Determine the (x, y) coordinate at the center of the cell enclosing the given text.  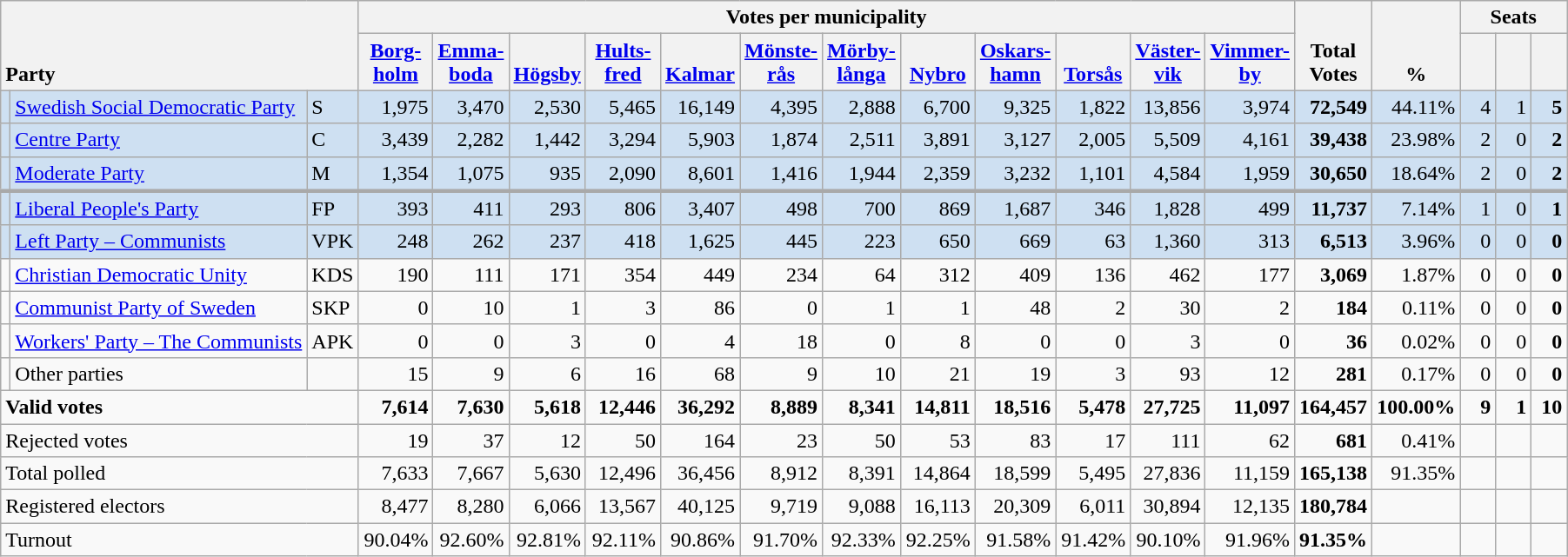
6,513 (1334, 242)
3,294 (623, 140)
Oskars- hamn (1015, 63)
Kalmar (699, 63)
0.02% (1416, 341)
36 (1334, 341)
Centre Party (158, 140)
13,856 (1168, 107)
Nybro (937, 63)
1,354 (396, 174)
462 (1168, 275)
SKP (332, 308)
92.25% (937, 540)
8,477 (396, 507)
91.58% (1015, 540)
1,959 (1251, 174)
Workers' Party – The Communists (158, 341)
281 (1334, 374)
3,974 (1251, 107)
3,891 (937, 140)
39,438 (1334, 140)
3,069 (1334, 275)
346 (1093, 209)
72,549 (1334, 107)
36,292 (699, 407)
650 (937, 242)
6,011 (1093, 507)
7,633 (396, 474)
16,113 (937, 507)
164 (699, 441)
5,618 (547, 407)
293 (547, 209)
1,828 (1168, 209)
13,567 (623, 507)
8,912 (781, 474)
7,614 (396, 407)
90.10% (1168, 540)
869 (937, 209)
Communist Party of Sweden (158, 308)
5 (1550, 107)
0.41% (1416, 441)
1,975 (396, 107)
1,822 (1093, 107)
6 (547, 374)
30,894 (1168, 507)
8,341 (862, 407)
91.70% (781, 540)
11,097 (1251, 407)
16 (623, 374)
Emma- boda (471, 63)
1,075 (471, 174)
8 (937, 341)
92.81% (547, 540)
83 (1015, 441)
1,360 (1168, 242)
Seats (1513, 17)
40,125 (699, 507)
1,687 (1015, 209)
1,101 (1093, 174)
Valid votes (179, 407)
% (1416, 45)
Registered electors (179, 507)
Högsby (547, 63)
14,811 (937, 407)
21 (937, 374)
62 (1251, 441)
1,944 (862, 174)
354 (623, 275)
91.96% (1251, 540)
18.64% (1416, 174)
5,478 (1093, 407)
499 (1251, 209)
190 (396, 275)
2,530 (547, 107)
11,159 (1251, 474)
44.11% (1416, 107)
12,496 (623, 474)
180,784 (1334, 507)
Christian Democratic Unity (158, 275)
27,836 (1168, 474)
164,457 (1334, 407)
90.86% (699, 540)
223 (862, 242)
16,149 (699, 107)
171 (547, 275)
17 (1093, 441)
Total Votes (1334, 45)
Left Party – Communists (158, 242)
36,456 (699, 474)
2,511 (862, 140)
5,509 (1168, 140)
445 (781, 242)
5,495 (1093, 474)
1,442 (547, 140)
Väster- vik (1168, 63)
Vimmer- by (1251, 63)
136 (1093, 275)
86 (699, 308)
5,465 (623, 107)
6,066 (547, 507)
Rejected votes (179, 441)
2,282 (471, 140)
184 (1334, 308)
6,700 (937, 107)
18,599 (1015, 474)
Party (179, 45)
2,005 (1093, 140)
3,232 (1015, 174)
935 (547, 174)
1,874 (781, 140)
8,889 (781, 407)
8,601 (699, 174)
64 (862, 275)
411 (471, 209)
262 (471, 242)
4,395 (781, 107)
23.98% (1416, 140)
669 (1015, 242)
18,516 (1015, 407)
53 (937, 441)
M (332, 174)
681 (1334, 441)
KDS (332, 275)
4,584 (1168, 174)
8,391 (862, 474)
92.33% (862, 540)
5,630 (547, 474)
12,135 (1251, 507)
Votes per municipality (826, 17)
3,407 (699, 209)
Mönste- rås (781, 63)
11,737 (1334, 209)
9,325 (1015, 107)
806 (623, 209)
Swedish Social Democratic Party (158, 107)
92.60% (471, 540)
12,446 (623, 407)
8,280 (471, 507)
498 (781, 209)
0.11% (1416, 308)
Turnout (179, 540)
3,439 (396, 140)
Hults- fred (623, 63)
48 (1015, 308)
Total polled (179, 474)
7,667 (471, 474)
2,090 (623, 174)
Liberal People's Party (158, 209)
393 (396, 209)
3,470 (471, 107)
7.14% (1416, 209)
63 (1093, 242)
234 (781, 275)
30,650 (1334, 174)
20,309 (1015, 507)
Borg- holm (396, 63)
9,719 (781, 507)
0.17% (1416, 374)
FP (332, 209)
5,903 (699, 140)
C (332, 140)
18 (781, 341)
Mörby- långa (862, 63)
409 (1015, 275)
VPK (332, 242)
3.96% (1416, 242)
92.11% (623, 540)
9,088 (862, 507)
Moderate Party (158, 174)
1,416 (781, 174)
30 (1168, 308)
4,161 (1251, 140)
418 (623, 242)
2,359 (937, 174)
93 (1168, 374)
3,127 (1015, 140)
237 (547, 242)
90.04% (396, 540)
312 (937, 275)
27,725 (1168, 407)
Other parties (158, 374)
1,625 (699, 242)
177 (1251, 275)
23 (781, 441)
APK (332, 341)
91.42% (1093, 540)
14,864 (937, 474)
37 (471, 441)
100.00% (1416, 407)
S (332, 107)
15 (396, 374)
2,888 (862, 107)
313 (1251, 242)
68 (699, 374)
Torsås (1093, 63)
7,630 (471, 407)
1.87% (1416, 275)
248 (396, 242)
700 (862, 209)
165,138 (1334, 474)
449 (699, 275)
